Output the [X, Y] coordinate of the center of the cell containing the given text.  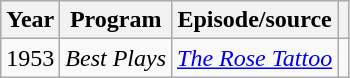
Year [30, 20]
The Rose Tattoo [255, 58]
Program [116, 20]
1953 [30, 58]
Episode/source [255, 20]
Best Plays [116, 58]
